Identify which cell holds the provided text, then report its [x, y] central coordinate. 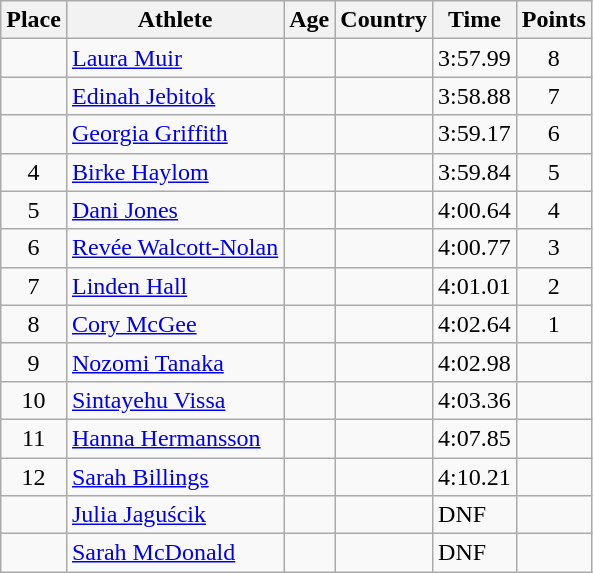
Sintayehu Vissa [174, 400]
4:02.64 [475, 324]
Age [310, 20]
4:10.21 [475, 477]
Georgia Griffith [174, 134]
Revée Walcott-Nolan [174, 248]
Points [554, 20]
4:02.98 [475, 362]
Dani Jones [174, 210]
Country [384, 20]
Place [34, 20]
Birke Haylom [174, 172]
4:03.36 [475, 400]
12 [34, 477]
3:59.17 [475, 134]
3:57.99 [475, 58]
4:01.01 [475, 286]
4:00.64 [475, 210]
3:58.88 [475, 96]
4:07.85 [475, 438]
3 [554, 248]
1 [554, 324]
Nozomi Tanaka [174, 362]
Edinah Jebitok [174, 96]
Cory McGee [174, 324]
Time [475, 20]
10 [34, 400]
Athlete [174, 20]
Julia Jaguścik [174, 515]
Sarah Billings [174, 477]
11 [34, 438]
Linden Hall [174, 286]
Sarah McDonald [174, 553]
9 [34, 362]
3:59.84 [475, 172]
Hanna Hermansson [174, 438]
Laura Muir [174, 58]
4:00.77 [475, 248]
2 [554, 286]
